Return the (x, y) coordinate for the center point of the cell that contains the specified text.  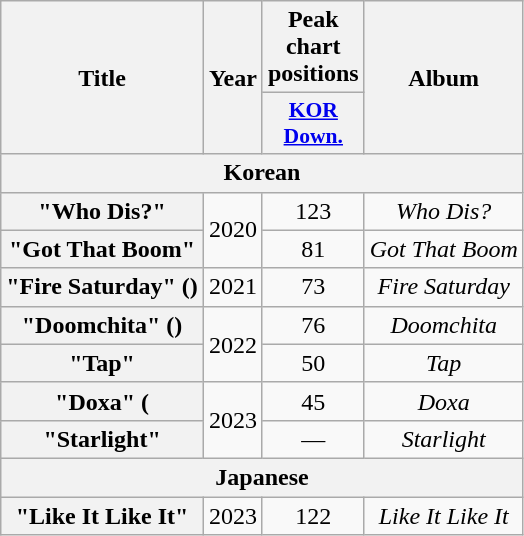
"Starlight" (102, 439)
50 (313, 363)
Year (232, 78)
73 (313, 287)
"Doxa" ( (102, 401)
Tap (444, 363)
2021 (232, 287)
81 (313, 249)
Starlight (444, 439)
Korean (262, 173)
"Tap" (102, 363)
Like It Like It (444, 515)
2022 (232, 344)
2020 (232, 230)
"Fire Saturday" () (102, 287)
45 (313, 401)
123 (313, 211)
"Doomchita" () (102, 325)
"Who Dis?" (102, 211)
Album (444, 78)
— (313, 439)
"Got That Boom" (102, 249)
Peak chart positions (313, 47)
Fire Saturday (444, 287)
"Like It Like It" (102, 515)
122 (313, 515)
Got That Boom (444, 249)
Japanese (262, 477)
Doomchita (444, 325)
76 (313, 325)
Who Dis? (444, 211)
KORDown. (313, 124)
Title (102, 78)
Doxa (444, 401)
